Search for the cell housing the specified text and yield its (X, Y) center coordinate. 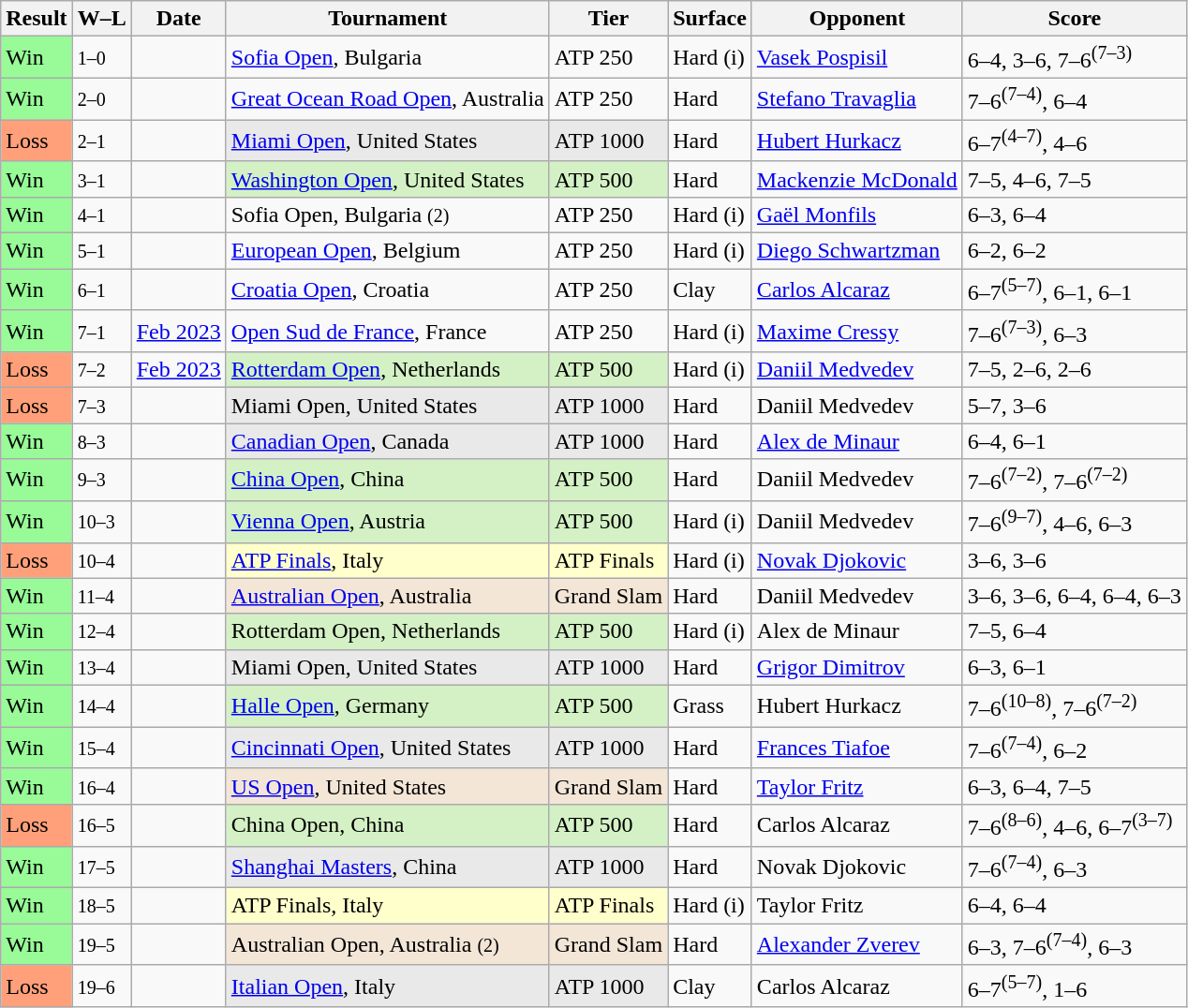
1–0 (101, 58)
Sofia Open, Bulgaria (388, 58)
13–4 (101, 667)
19–6 (101, 986)
Shanghai Masters, China (388, 867)
6–3, 6–4, 7–5 (1074, 786)
Canadian Open, Canada (388, 441)
7–5, 4–6, 7–5 (1074, 179)
US Open, United States (388, 786)
6–1 (101, 290)
Washington Open, United States (388, 179)
7–5, 6–4 (1074, 631)
7–5, 2–6, 2–6 (1074, 370)
15–4 (101, 748)
Gaël Monfils (856, 215)
7–2 (101, 370)
Mackenzie McDonald (856, 179)
Score (1074, 19)
Grass (710, 706)
6–3, 7–6(7–4), 6–3 (1074, 944)
9–3 (101, 480)
7–6(7–4), 6–4 (1074, 99)
19–5 (101, 944)
Maxime Cressy (856, 332)
Grigor Dimitrov (856, 667)
8–3 (101, 441)
17–5 (101, 867)
Vienna Open, Austria (388, 523)
Opponent (856, 19)
2–0 (101, 99)
Date (178, 19)
6–3, 6–1 (1074, 667)
7–3 (101, 406)
11–4 (101, 596)
5–1 (101, 251)
Croatia Open, Croatia (388, 290)
7–6(10–8), 7–6(7–2) (1074, 706)
6–4, 6–4 (1074, 906)
Open Sud de France, France (388, 332)
Cincinnati Open, United States (388, 748)
7–6(7–3), 6–3 (1074, 332)
Australian Open, Australia (2) (388, 944)
Diego Schwartzman (856, 251)
10–4 (101, 560)
16–4 (101, 786)
W–L (101, 19)
7–6(7–2), 7–6(7–2) (1074, 480)
3–6, 3–6 (1074, 560)
18–5 (101, 906)
6–7(5–7), 6–1, 6–1 (1074, 290)
7–1 (101, 332)
Vasek Pospisil (856, 58)
3–1 (101, 179)
European Open, Belgium (388, 251)
16–5 (101, 824)
7–6(7–4), 6–3 (1074, 867)
Australian Open, Australia (388, 596)
6–3, 6–4 (1074, 215)
6–2, 6–2 (1074, 251)
Frances Tiafoe (856, 748)
7–6(8–6), 4–6, 6–7(3–7) (1074, 824)
Italian Open, Italy (388, 986)
Great Ocean Road Open, Australia (388, 99)
Tier (608, 19)
Stefano Travaglia (856, 99)
Tournament (388, 19)
Result (37, 19)
Surface (710, 19)
12–4 (101, 631)
14–4 (101, 706)
4–1 (101, 215)
2–1 (101, 141)
7–6(9–7), 4–6, 6–3 (1074, 523)
Alexander Zverev (856, 944)
Halle Open, Germany (388, 706)
6–7(4–7), 4–6 (1074, 141)
3–6, 3–6, 6–4, 6–4, 6–3 (1074, 596)
6–7(5–7), 1–6 (1074, 986)
6–4, 3–6, 7–6(7–3) (1074, 58)
6–4, 6–1 (1074, 441)
10–3 (101, 523)
7–6(7–4), 6–2 (1074, 748)
5–7, 3–6 (1074, 406)
Sofia Open, Bulgaria (2) (388, 215)
